Find where the given text appears and provide that cell's center as (x, y) coordinate. 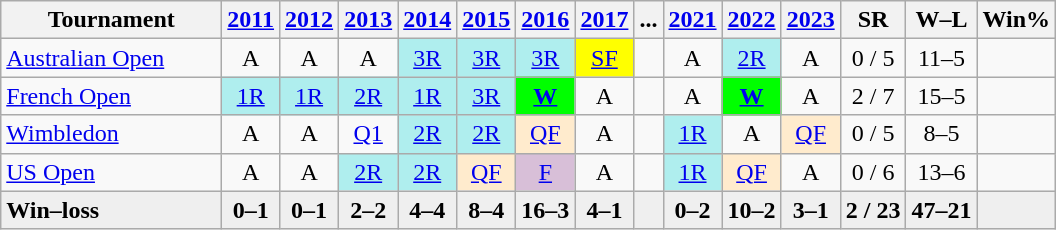
Wimbledon (112, 134)
SF (604, 58)
2015 (486, 20)
French Open (112, 96)
4–4 (428, 210)
Win–loss (112, 210)
Australian Open (112, 58)
15–5 (942, 96)
3–1 (810, 210)
2–2 (368, 210)
8–5 (942, 134)
2021 (692, 20)
Tournament (112, 20)
2 / 23 (873, 210)
SR (873, 20)
US Open (112, 172)
47–21 (942, 210)
2011 (251, 20)
11–5 (942, 58)
2012 (310, 20)
2022 (752, 20)
2 / 7 (873, 96)
2017 (604, 20)
13–6 (942, 172)
Win% (1016, 20)
2023 (810, 20)
2014 (428, 20)
2016 (546, 20)
F (546, 172)
0–2 (692, 210)
2013 (368, 20)
W–L (942, 20)
10–2 (752, 210)
16–3 (546, 210)
8–4 (486, 210)
4–1 (604, 210)
Q1 (368, 134)
0 / 6 (873, 172)
... (648, 20)
